Provide the (x, y) coordinate of the cell's center where the given text is located.  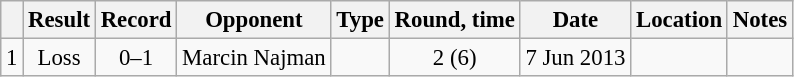
7 Jun 2013 (576, 58)
Round, time (454, 20)
Location (680, 20)
Loss (60, 58)
Result (60, 20)
1 (12, 58)
0–1 (136, 58)
Record (136, 20)
Marcin Najman (254, 58)
Opponent (254, 20)
2 (6) (454, 58)
Date (576, 20)
Type (360, 20)
Notes (760, 20)
